For the text-containing cell, return its midpoint in (x, y) coordinate format. 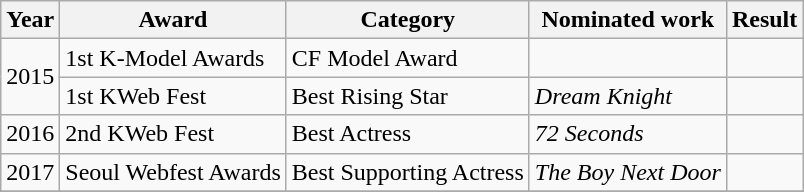
Category (408, 20)
1st KWeb Fest (173, 96)
Year (30, 20)
2nd KWeb Fest (173, 134)
Result (764, 20)
Award (173, 20)
2017 (30, 172)
Best Supporting Actress (408, 172)
2015 (30, 77)
Nominated work (628, 20)
CF Model Award (408, 58)
2016 (30, 134)
1st K-Model Awards (173, 58)
Best Rising Star (408, 96)
The Boy Next Door (628, 172)
72 Seconds (628, 134)
Best Actress (408, 134)
Seoul Webfest Awards (173, 172)
Dream Knight (628, 96)
